Return (X, Y) of the center of cell containing provided text 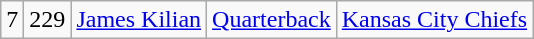
7 (12, 20)
229 (48, 20)
Kansas City Chiefs (434, 20)
Quarterback (272, 20)
James Kilian (139, 20)
